Pinpoint the cell where the given text exists, returning its [X, Y] midpoint coordinate. 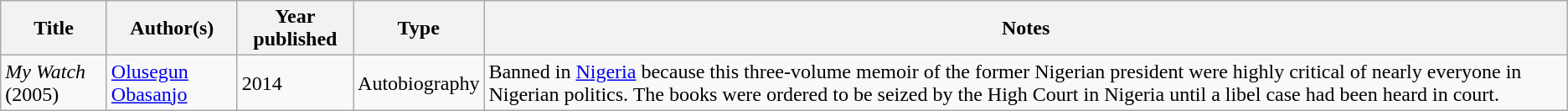
Autobiography [419, 82]
Olusegun Obasanjo [172, 82]
Title [54, 29]
Year published [295, 29]
Author(s) [172, 29]
My Watch (2005) [54, 82]
2014 [295, 82]
Type [419, 29]
Notes [1025, 29]
